Scan for the cell matching the given text and deliver its [x, y] coordinate at center. 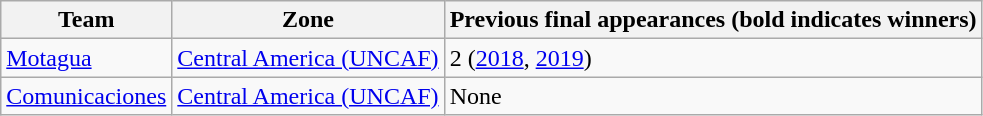
None [713, 96]
Previous final appearances (bold indicates winners) [713, 20]
Comunicaciones [86, 96]
Zone [308, 20]
2 (2018, 2019) [713, 58]
Team [86, 20]
Motagua [86, 58]
